Detect which cell encompasses the target text, then output its (x, y) center coordinate. 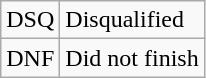
DSQ (30, 20)
DNF (30, 58)
Did not finish (132, 58)
Disqualified (132, 20)
